For the text-containing cell, return its midpoint in [X, Y] coordinate format. 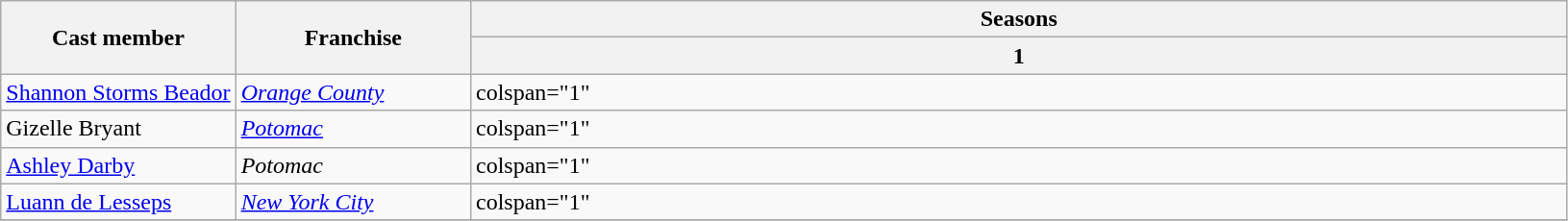
Franchise [353, 37]
1 [1018, 56]
Luann de Lesseps [118, 202]
Ashley Darby [118, 165]
New York City [353, 202]
Orange County [353, 92]
Shannon Storms Beador [118, 92]
Seasons [1018, 19]
Cast member [118, 37]
Gizelle Bryant [118, 129]
